Output the [X, Y] coordinate of the center of the cell containing the given text.  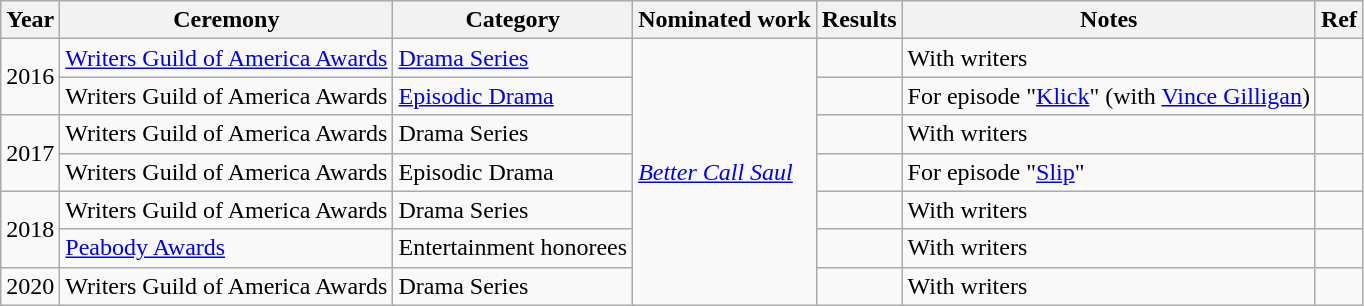
Peabody Awards [226, 248]
2016 [30, 77]
Category [513, 20]
Notes [1108, 20]
Results [859, 20]
For episode "Klick" (with Vince Gilligan) [1108, 96]
Nominated work [725, 20]
2020 [30, 286]
Year [30, 20]
Ref [1338, 20]
2018 [30, 229]
Entertainment honorees [513, 248]
Better Call Saul [725, 172]
Ceremony [226, 20]
For episode "Slip" [1108, 172]
2017 [30, 153]
